Return (x, y) of the center of cell containing provided text 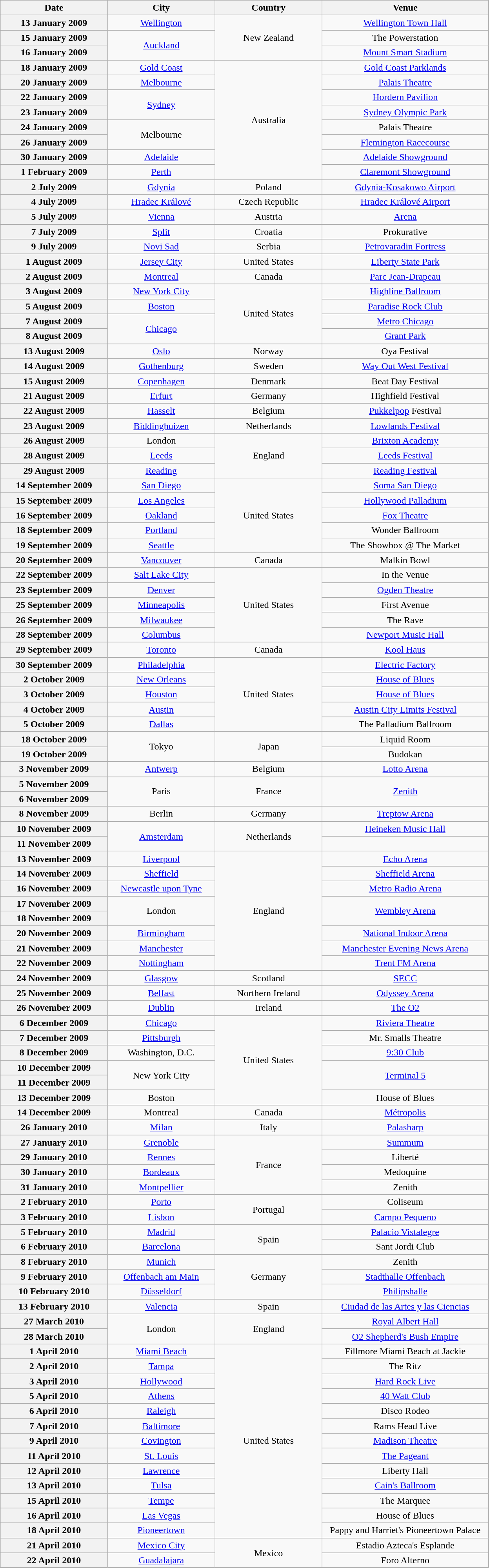
Terminal 5 (405, 1075)
Glasgow (161, 978)
Vienna (161, 217)
Ciudad de las Artes y las Ciencias (405, 1306)
Metro Chicago (405, 321)
13 January 2009 (54, 23)
Australia (269, 120)
Rennes (161, 1157)
24 January 2009 (54, 127)
15 April 2010 (54, 1501)
15 January 2009 (54, 38)
7 August 2009 (54, 321)
Sydney (161, 105)
Liquid Room (405, 739)
Flemington Racecourse (405, 142)
Philipshalle (405, 1292)
The Pageant (405, 1456)
29 August 2009 (54, 471)
30 January 2009 (54, 157)
Treptow Arena (405, 814)
12 April 2010 (54, 1471)
Copenhagen (161, 381)
10 December 2009 (54, 1068)
The O2 (405, 1008)
Adelaide (161, 157)
Hollywood Palladium (405, 500)
Auckland (161, 45)
Offenbach am Main (161, 1277)
Pioneertown (161, 1530)
Mount Smart Stadium (405, 53)
16 January 2009 (54, 53)
Amsterdam (161, 836)
Houston (161, 695)
2 April 2010 (54, 1366)
St. Louis (161, 1456)
Malkin Bowl (405, 560)
Oya Festival (405, 351)
The Ritz (405, 1366)
Seattle (161, 545)
Metro Radio Arena (405, 888)
7 December 2009 (54, 1038)
Liverpool (161, 859)
28 September 2009 (54, 635)
9 February 2010 (54, 1277)
14 December 2009 (54, 1112)
29 January 2010 (54, 1157)
Serbia (269, 247)
The Showbox @ The Market (405, 545)
Prokurative (405, 232)
Brixton Academy (405, 441)
Manchester Evening News Arena (405, 948)
Trent FM Arena (405, 963)
4 July 2009 (54, 202)
13 November 2009 (54, 859)
5 October 2009 (54, 724)
Summum (405, 1142)
Miami Beach (161, 1351)
Métropolis (405, 1112)
11 April 2010 (54, 1456)
Beat Day Festival (405, 381)
3 August 2009 (54, 291)
9:30 Club (405, 1053)
Birmingham (161, 933)
8 November 2009 (54, 814)
Athens (161, 1396)
Odyssey Arena (405, 993)
Barcelona (161, 1247)
Highline Ballroom (405, 291)
4 October 2009 (54, 709)
Coliseum (405, 1202)
Palasharp (405, 1127)
Washington, D.C. (161, 1053)
Hollywood (161, 1381)
21 April 2010 (54, 1545)
Ogden Theatre (405, 590)
Fillmore Miami Beach at Jackie (405, 1351)
Oslo (161, 351)
Newcastle upon Tyne (161, 888)
Sheffield Arena (405, 873)
Milwaukee (161, 620)
Split (161, 232)
31 January 2010 (54, 1187)
Sweden (269, 366)
2 August 2009 (54, 276)
5 July 2009 (54, 217)
Hasselt (161, 411)
The Powerstation (405, 38)
Foro Alterno (405, 1560)
Oakland (161, 515)
Reading (161, 471)
23 January 2009 (54, 112)
16 April 2010 (54, 1515)
26 August 2009 (54, 441)
Echo Arena (405, 859)
Wellington (161, 23)
Austin (161, 709)
Milan (161, 1127)
3 October 2009 (54, 695)
Madison Theatre (405, 1441)
5 February 2010 (54, 1232)
Tulsa (161, 1486)
Royal Albert Hall (405, 1321)
Rams Head Live (405, 1426)
8 February 2010 (54, 1262)
Paris (161, 791)
6 April 2010 (54, 1411)
5 November 2009 (54, 784)
15 September 2009 (54, 500)
2 July 2009 (54, 187)
5 August 2009 (54, 306)
Lisbon (161, 1217)
Austria (269, 217)
28 March 2010 (54, 1336)
Belfast (161, 993)
Tampa (161, 1366)
13 February 2010 (54, 1306)
Porto (161, 1202)
Tokyo (161, 747)
Croatia (269, 232)
30 January 2010 (54, 1172)
26 September 2009 (54, 620)
Campo Pequeno (405, 1217)
20 September 2009 (54, 560)
Fox Theatre (405, 515)
27 March 2010 (54, 1321)
2 February 2010 (54, 1202)
Baltimore (161, 1426)
11 December 2009 (54, 1082)
In the Venue (405, 575)
21 November 2009 (54, 948)
Leeds (161, 456)
Arena (405, 217)
Lotto Arena (405, 769)
23 September 2009 (54, 590)
San Diego (161, 486)
Toronto (161, 649)
Way Out West Festival (405, 366)
Wembley Arena (405, 911)
Manchester (161, 948)
Palacio Vistalegre (405, 1232)
Disco Rodeo (405, 1411)
Soma San Diego (405, 486)
9 July 2009 (54, 247)
National Indoor Arena (405, 933)
14 August 2009 (54, 366)
18 September 2009 (54, 530)
6 November 2009 (54, 799)
22 April 2010 (54, 1560)
First Avenue (405, 605)
Denver (161, 590)
1 February 2009 (54, 172)
Italy (269, 1127)
26 November 2009 (54, 1008)
18 November 2009 (54, 919)
New Zealand (269, 38)
Vancouver (161, 560)
Czech Republic (269, 202)
18 January 2009 (54, 67)
3 November 2009 (54, 769)
Gdynia-Kosakowo Airport (405, 187)
26 January 2010 (54, 1127)
26 January 2009 (54, 142)
Hradec Králové (161, 202)
27 January 2010 (54, 1142)
Electric Factory (405, 665)
Pappy and Harriet's Pioneertown Palace (405, 1530)
3 February 2010 (54, 1217)
Grant Park (405, 336)
Mexico (269, 1553)
6 February 2010 (54, 1247)
7 July 2009 (54, 232)
1 April 2010 (54, 1351)
Mexico City (161, 1545)
Wonder Ballroom (405, 530)
Düsseldorf (161, 1292)
Budokan (405, 754)
Medoquine (405, 1172)
Portugal (269, 1210)
Northern Ireland (269, 993)
City (161, 8)
22 August 2009 (54, 411)
Liberty Hall (405, 1471)
The Palladium Ballroom (405, 724)
Newport Music Hall (405, 635)
Ireland (269, 1008)
6 December 2009 (54, 1023)
Philadelphia (161, 665)
Covington (161, 1441)
Petrovaradin Fortress (405, 247)
Riviera Theatre (405, 1023)
Austin City Limits Festival (405, 709)
Estadio Azteca's Esplande (405, 1545)
Japan (269, 747)
19 October 2009 (54, 754)
The Rave (405, 620)
21 August 2009 (54, 396)
Erfurt (161, 396)
Lawrence (161, 1471)
Liberty State Park (405, 262)
Biddinghuizen (161, 426)
25 November 2009 (54, 993)
5 April 2010 (54, 1396)
Venue (405, 8)
Claremont Showground (405, 172)
22 September 2009 (54, 575)
22 November 2009 (54, 963)
Country (269, 8)
15 August 2009 (54, 381)
Montpellier (161, 1187)
Grenoble (161, 1142)
Mr. Smalls Theatre (405, 1038)
23 August 2009 (54, 426)
19 September 2009 (54, 545)
22 January 2009 (54, 97)
Scotland (269, 978)
SECC (405, 978)
13 April 2010 (54, 1486)
9 April 2010 (54, 1441)
Hordern Pavilion (405, 97)
Columbus (161, 635)
Sant Jordi Club (405, 1247)
8 August 2009 (54, 336)
30 September 2009 (54, 665)
Highfield Festival (405, 396)
14 September 2009 (54, 486)
Liberté (405, 1157)
Portland (161, 530)
Raleigh (161, 1411)
New Orleans (161, 680)
Reading Festival (405, 471)
Madrid (161, 1232)
Salt Lake City (161, 575)
17 November 2009 (54, 903)
Paradise Rock Club (405, 306)
Los Angeles (161, 500)
10 February 2010 (54, 1292)
Poland (269, 187)
20 November 2009 (54, 933)
Berlin (161, 814)
Pukkelpop Festival (405, 411)
Guadalajara (161, 1560)
Lowlands Festival (405, 426)
24 November 2009 (54, 978)
Dublin (161, 1008)
Tempe (161, 1501)
Date (54, 8)
Denmark (269, 381)
Cain's Ballroom (405, 1486)
13 August 2009 (54, 351)
Munich (161, 1262)
Gdynia (161, 187)
25 September 2009 (54, 605)
7 April 2010 (54, 1426)
Gold Coast (161, 67)
1 August 2009 (54, 262)
Hradec Králové Airport (405, 202)
Minneapolis (161, 605)
Gothenburg (161, 366)
14 November 2009 (54, 873)
16 September 2009 (54, 515)
Nottingham (161, 963)
Sheffield (161, 873)
Perth (161, 172)
Parc Jean-Drapeau (405, 276)
Bordeaux (161, 1172)
O2 Shepherd's Bush Empire (405, 1336)
29 September 2009 (54, 649)
Sydney Olympic Park (405, 112)
Hard Rock Live (405, 1381)
Heineken Music Hall (405, 829)
3 April 2010 (54, 1381)
11 November 2009 (54, 844)
Novi Sad (161, 247)
Valencia (161, 1306)
Gold Coast Parklands (405, 67)
16 November 2009 (54, 888)
8 December 2009 (54, 1053)
Pittsburgh (161, 1038)
13 December 2009 (54, 1097)
20 January 2009 (54, 82)
Leeds Festival (405, 456)
18 October 2009 (54, 739)
Stadthalle Offenbach (405, 1277)
Las Vegas (161, 1515)
10 November 2009 (54, 829)
18 April 2010 (54, 1530)
Norway (269, 351)
Kool Haus (405, 649)
Adelaide Showground (405, 157)
28 August 2009 (54, 456)
Jersey City (161, 262)
Dallas (161, 724)
Wellington Town Hall (405, 23)
Antwerp (161, 769)
2 October 2009 (54, 680)
40 Watt Club (405, 1396)
The Marquee (405, 1501)
